Extract the (X, Y) coordinate from the center of the cell holding the provided text.  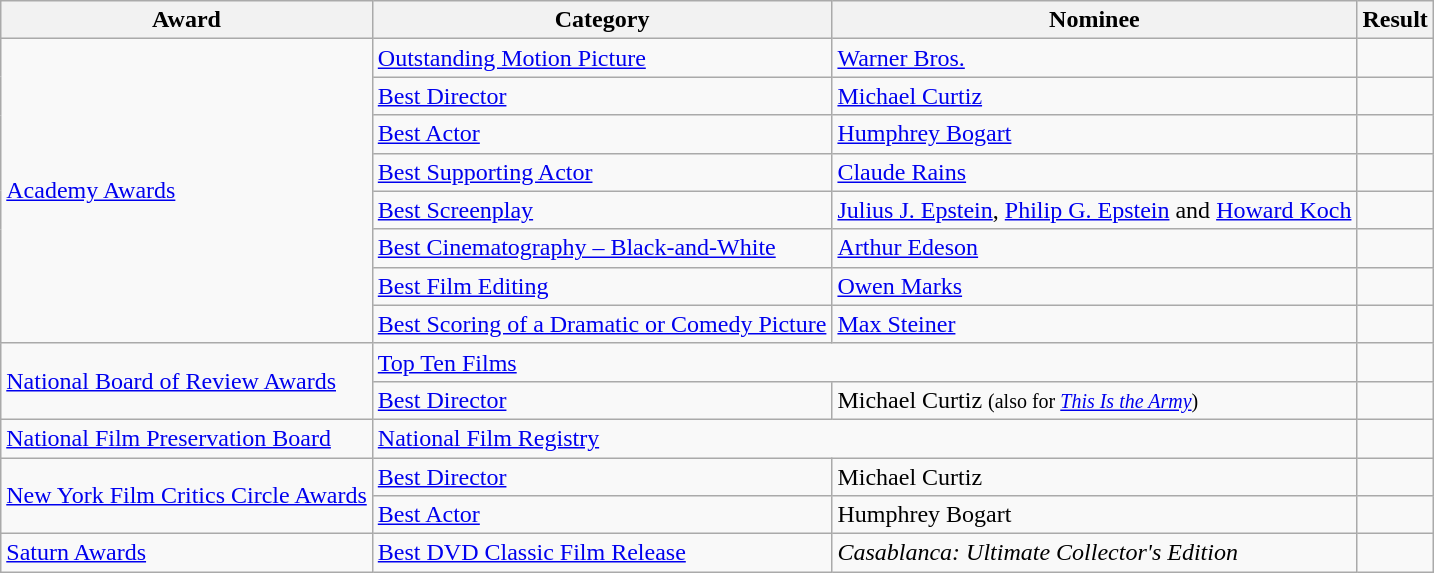
Outstanding Motion Picture (602, 58)
Owen Marks (1094, 286)
National Board of Review Awards (187, 381)
Best Scoring of a Dramatic or Comedy Picture (602, 324)
Casablanca: Ultimate Collector's Edition (1094, 553)
Best Supporting Actor (602, 172)
Academy Awards (187, 191)
Nominee (1094, 20)
Arthur Edeson (1094, 248)
Best Cinematography – Black-and-White (602, 248)
Best Film Editing (602, 286)
Best DVD Classic Film Release (602, 553)
National Film Registry (864, 438)
Top Ten Films (864, 362)
New York Film Critics Circle Awards (187, 496)
National Film Preservation Board (187, 438)
Award (187, 20)
Category (602, 20)
Result (1395, 20)
Julius J. Epstein, Philip G. Epstein and Howard Koch (1094, 210)
Saturn Awards (187, 553)
Michael Curtiz (also for This Is the Army) (1094, 400)
Claude Rains (1094, 172)
Warner Bros. (1094, 58)
Max Steiner (1094, 324)
Best Screenplay (602, 210)
